Detect which cell encompasses the target text, then output its (X, Y) center coordinate. 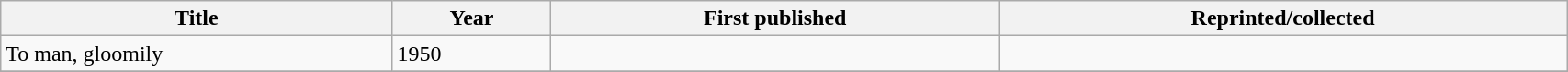
1950 (472, 54)
Reprinted/collected (1283, 18)
Title (197, 18)
To man, gloomily (197, 54)
First published (775, 18)
Year (472, 18)
